Extract the (X, Y) coordinate from the center of the cell holding the provided text.  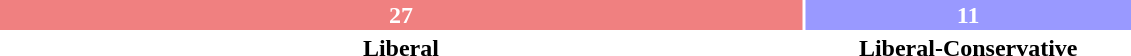
27 (401, 15)
